Find where the given text appears and provide that cell's center as (X, Y) coordinate. 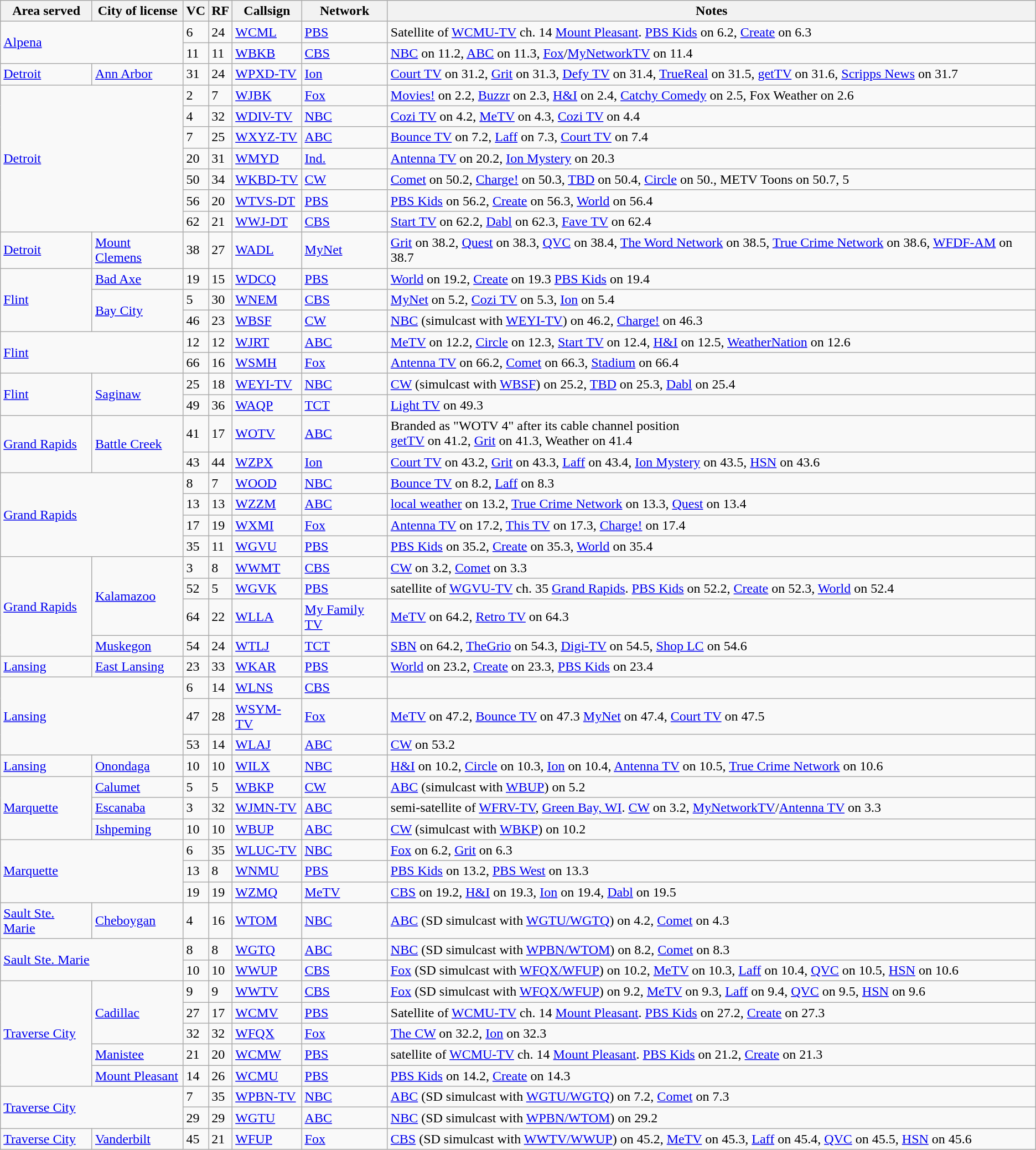
World on 23.2, Create on 23.3, PBS Kids on 23.4 (712, 667)
WPXD-TV (267, 74)
Comet on 50.2, Charge! on 50.3, TBD on 50.4, Circle on 50., METV Toons on 50.7, 5 (712, 179)
WWTV (267, 991)
WCMU (267, 1076)
Fox on 6.2, Grit on 6.3 (712, 850)
WNEM (267, 300)
WWMT (267, 567)
Bounce TV on 7.2, Laff on 7.3, Court TV on 7.4 (712, 137)
54 (196, 646)
PBS Kids on 13.2, PBS West on 13.3 (712, 871)
WCMV (267, 1012)
52 (196, 588)
City of license (137, 11)
WKBD-TV (267, 179)
CBS (SD simulcast with WWTV/WWUP) on 45.2, MeTV on 45.3, Laff on 45.4, QVC on 45.5, HSN on 45.6 (712, 1139)
ABC (simulcast with WBUP) on 5.2 (712, 787)
satellite of WCMU-TV ch. 14 Mount Pleasant. PBS Kids on 21.2, Create on 21.3 (712, 1055)
Movies! on 2.2, Buzzr on 2.3, H&I on 2.4, Catchy Comedy on 2.5, Fox Weather on 2.6 (712, 95)
RF (220, 11)
NBC (SD simulcast with WPBN/WTOM) on 8.2, Comet on 8.3 (712, 949)
WTOM (267, 921)
43 (196, 462)
WZZM (267, 504)
MeTV (344, 892)
22 (220, 617)
NBC on 11.2, ABC on 11.3, Fox/MyNetworkTV on 11.4 (712, 53)
Callsign (267, 11)
WCMW (267, 1055)
WJRT (267, 342)
Calumet (137, 787)
PBS Kids on 14.2, Create on 14.3 (712, 1076)
satellite of WGVU-TV ch. 35 Grand Rapids. PBS Kids on 52.2, Create on 52.3, World on 52.4 (712, 588)
NBC (SD simulcast with WPBN/WTOM) on 29.2 (712, 1118)
WBKP (267, 787)
WILX (267, 766)
WTLJ (267, 646)
WADL (267, 250)
53 (196, 745)
WWUP (267, 970)
Network (344, 11)
WFQX (267, 1034)
semi-satellite of WFRV-TV, Green Bay, WI. CW on 3.2, MyNetworkTV/Antenna TV on 3.3 (712, 808)
46 (196, 321)
Mount Clemens (137, 250)
WXMI (267, 525)
41 (196, 434)
MyNet (344, 250)
WLUC-TV (267, 850)
Battle Creek (137, 444)
CBS on 19.2, H&I on 19.3, Ion on 19.4, Dabl on 19.5 (712, 892)
Bounce TV on 8.2, Laff on 8.3 (712, 483)
VC (196, 11)
38 (196, 250)
Area served (46, 11)
15 (220, 278)
Ind. (344, 158)
Satellite of WCMU-TV ch. 14 Mount Pleasant. PBS Kids on 27.2, Create on 27.3 (712, 1012)
WDIV-TV (267, 116)
Cadillac (137, 1012)
PBS Kids on 35.2, Create on 35.3, World on 35.4 (712, 546)
WNMU (267, 871)
WMYD (267, 158)
Fox (SD simulcast with WFQX/WFUP) on 10.2, MeTV on 10.3, Laff on 10.4, QVC on 10.5, HSN on 10.6 (712, 970)
World on 19.2, Create on 19.3 PBS Kids on 19.4 (712, 278)
2 (196, 95)
WWJ-DT (267, 221)
28 (220, 716)
34 (220, 179)
Satellite of WCMU-TV ch. 14 Mount Pleasant. PBS Kids on 6.2, Create on 6.3 (712, 32)
WGVU (267, 546)
WZMQ (267, 892)
50 (196, 179)
CW (simulcast with WBSF) on 25.2, TBD on 25.3, Dabl on 25.4 (712, 384)
Onondaga (137, 766)
Vanderbilt (137, 1139)
Grit on 38.2, Quest on 38.3, QVC on 38.4, The Word Network on 38.5, True Crime Network on 38.6, WFDF-AM on 38.7 (712, 250)
18 (220, 384)
ABC (SD simulcast with WGTU/WGTQ) on 4.2, Comet on 4.3 (712, 921)
56 (196, 200)
WLLA (267, 617)
Bad Axe (137, 278)
47 (196, 716)
My Family TV (344, 617)
WKAR (267, 667)
49 (196, 405)
Kalamazoo (137, 595)
Ann Arbor (137, 74)
30 (220, 300)
Mount Pleasant (137, 1076)
CW on 3.2, Comet on 3.3 (712, 567)
Light TV on 49.3 (712, 405)
Alpena (92, 43)
WGTU (267, 1118)
Cheboygan (137, 921)
WBKB (267, 53)
WPBN-TV (267, 1097)
NBC (simulcast with WEYI-TV) on 46.2, Charge! on 46.3 (712, 321)
WFUP (267, 1139)
MeTV on 64.2, Retro TV on 64.3 (712, 617)
WLNS (267, 688)
WDCQ (267, 278)
H&I on 10.2, Circle on 10.3, Ion on 10.4, Antenna TV on 10.5, True Crime Network on 10.6 (712, 766)
MyNet on 5.2, Cozi TV on 5.3, Ion on 5.4 (712, 300)
Fox (SD simulcast with WFQX/WFUP) on 9.2, MeTV on 9.3, Laff on 9.4, QVC on 9.5, HSN on 9.6 (712, 991)
Branded as "WOTV 4" after its cable channel positiongetTV on 41.2, Grit on 41.3, Weather on 41.4 (712, 434)
Cozi TV on 4.2, MeTV on 4.3, Cozi TV on 4.4 (712, 116)
WSMH (267, 363)
64 (196, 617)
The CW on 32.2, Ion on 32.3 (712, 1034)
Saginaw (137, 395)
local weather on 13.2, True Crime Network on 13.3, Quest on 13.4 (712, 504)
SBN on 64.2, TheGrio on 54.3, Digi-TV on 54.5, Shop LC on 54.6 (712, 646)
WGVK (267, 588)
Court TV on 43.2, Grit on 43.3, Laff on 43.4, Ion Mystery on 43.5, HSN on 43.6 (712, 462)
WGTQ (267, 949)
Bay City (137, 310)
44 (220, 462)
WAQP (267, 405)
Ishpeming (137, 829)
33 (220, 667)
PBS Kids on 56.2, Create on 56.3, World on 56.4 (712, 200)
Court TV on 31.2, Grit on 31.3, Defy TV on 31.4, TrueReal on 31.5, getTV on 31.6, Scripps News on 31.7 (712, 74)
WOTV (267, 434)
MeTV on 12.2, Circle on 12.3, Start TV on 12.4, H&I on 12.5, WeatherNation on 12.6 (712, 342)
WJBK (267, 95)
Start TV on 62.2, Dabl on 62.3, Fave TV on 62.4 (712, 221)
WBSF (267, 321)
WJMN-TV (267, 808)
66 (196, 363)
WBUP (267, 829)
MeTV on 47.2, Bounce TV on 47.3 MyNet on 47.4, Court TV on 47.5 (712, 716)
WXYZ-TV (267, 137)
WCML (267, 32)
62 (196, 221)
WLAJ (267, 745)
Antenna TV on 66.2, Comet on 66.3, Stadium on 66.4 (712, 363)
26 (220, 1076)
ABC (SD simulcast with WGTU/WGTQ) on 7.2, Comet on 7.3 (712, 1097)
Notes (712, 11)
WEYI-TV (267, 384)
Muskegon (137, 646)
Escanaba (137, 808)
WOOD (267, 483)
36 (220, 405)
CW on 53.2 (712, 745)
WTVS-DT (267, 200)
WSYM-TV (267, 716)
45 (196, 1139)
WZPX (267, 462)
Antenna TV on 17.2, This TV on 17.3, Charge! on 17.4 (712, 525)
Manistee (137, 1055)
Antenna TV on 20.2, Ion Mystery on 20.3 (712, 158)
CW (simulcast with WBKP) on 10.2 (712, 829)
East Lansing (137, 667)
